From the cell containing the given text, extract its center point as (X, Y) coordinate. 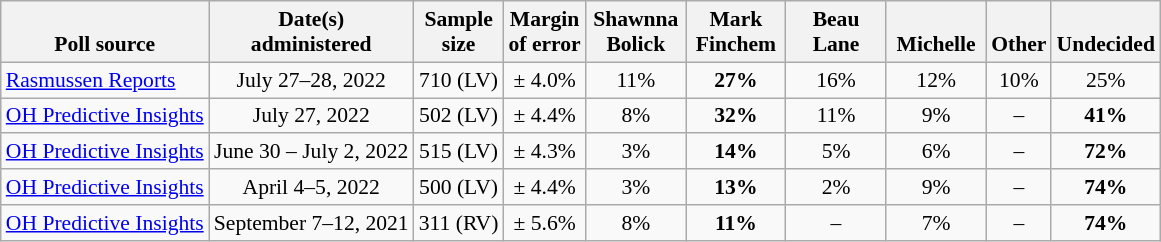
Poll source (105, 32)
72% (1105, 152)
502 (LV) (459, 116)
32% (736, 116)
MarkFinchem (736, 32)
710 (LV) (459, 80)
10% (1018, 80)
25% (1105, 80)
500 (LV) (459, 187)
July 27, 2022 (312, 116)
27% (736, 80)
June 30 – July 2, 2022 (312, 152)
Other (1018, 32)
July 27–28, 2022 (312, 80)
± 5.6% (544, 223)
2% (836, 187)
6% (936, 152)
Marginof error (544, 32)
September 7–12, 2021 (312, 223)
515 (LV) (459, 152)
April 4–5, 2022 (312, 187)
Undecided (1105, 32)
311 (RV) (459, 223)
5% (836, 152)
14% (736, 152)
Michelle (936, 32)
Rasmussen Reports (105, 80)
ShawnnaBolick (636, 32)
12% (936, 80)
BeauLane (836, 32)
13% (736, 187)
7% (936, 223)
41% (1105, 116)
± 4.0% (544, 80)
Samplesize (459, 32)
± 4.3% (544, 152)
Date(s)administered (312, 32)
16% (836, 80)
